Locate the cell with the specified text and output its [X, Y] center coordinate. 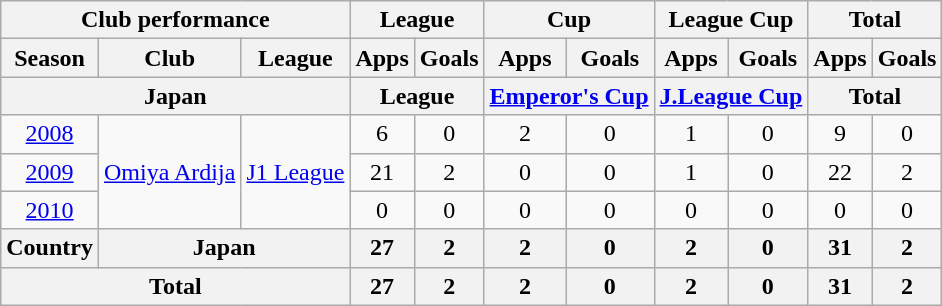
2008 [50, 134]
Emperor's Cup [569, 96]
2009 [50, 172]
J.League Cup [731, 96]
Season [50, 58]
League Cup [731, 20]
9 [840, 134]
Cup [569, 20]
6 [382, 134]
Country [50, 248]
Club performance [176, 20]
Omiya Ardija [169, 172]
21 [382, 172]
Club [169, 58]
J1 League [296, 172]
2010 [50, 210]
22 [840, 172]
